Identify which cell holds the provided text, then report its [x, y] central coordinate. 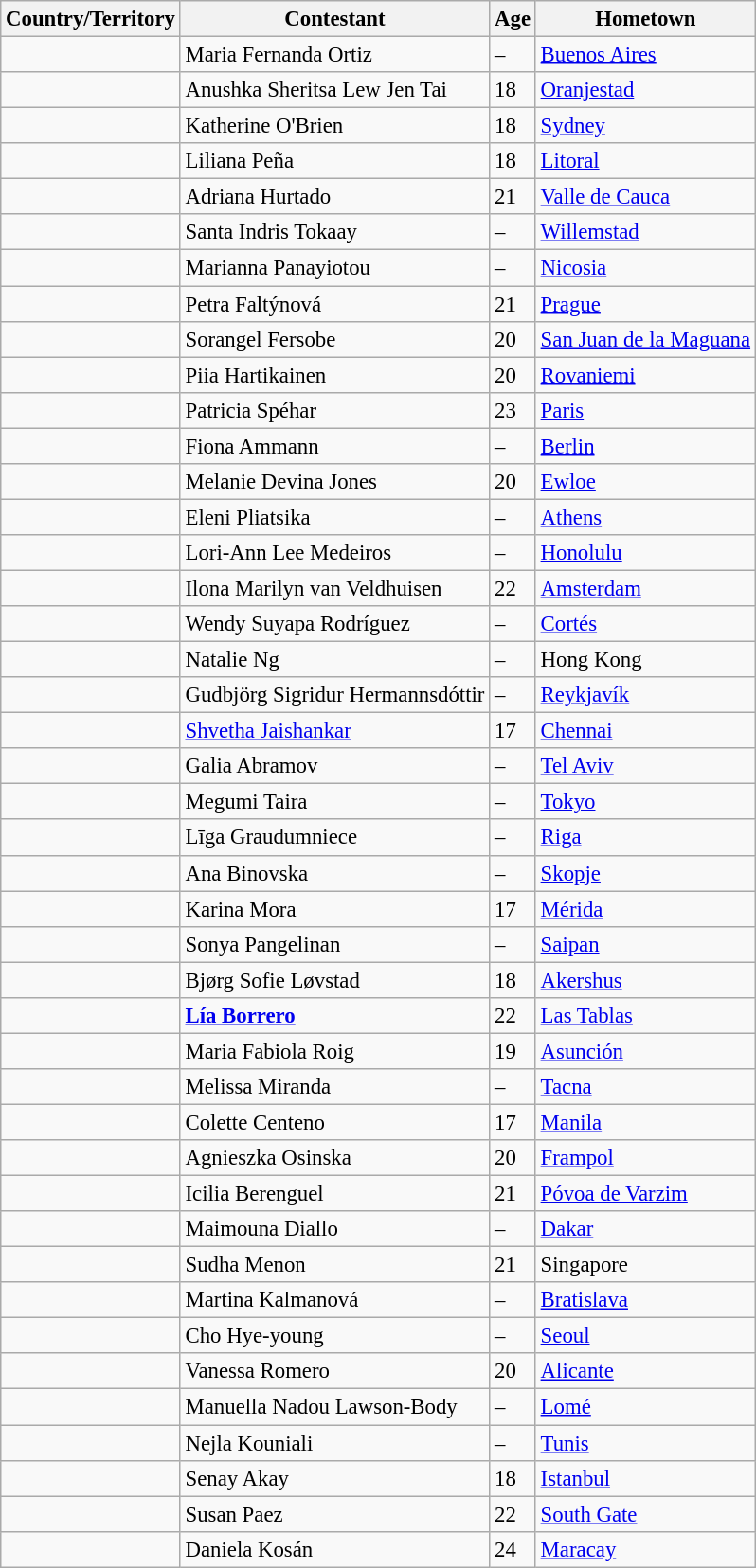
Saipan [645, 944]
19 [513, 1051]
Oranjestad [645, 90]
Las Tablas [645, 1016]
Manila [645, 1122]
Asunción [645, 1051]
Litoral [645, 161]
Wendy Suyapa Rodríguez [335, 624]
23 [513, 410]
Lomé [645, 1407]
Maria Fernanda Ortiz [335, 55]
Maimouna Diallo [335, 1229]
Nejla Kouniali [335, 1443]
Tunis [645, 1443]
Ilona Marilyn van Veldhuisen [335, 588]
Paris [645, 410]
Valle de Cauca [645, 197]
South Gate [645, 1514]
Athens [645, 517]
Bratislava [645, 1300]
Akershus [645, 980]
Līga Graudumniece [335, 838]
Chennai [645, 731]
Martina Kalmanová [335, 1300]
Riga [645, 838]
Hong Kong [645, 660]
Senay Akay [335, 1478]
Melissa Miranda [335, 1087]
San Juan de la Maguana [645, 339]
Karina Mora [335, 909]
Tel Aviv [645, 766]
Manuella Nadou Lawson-Body [335, 1407]
Bjørg Sofie Løvstad [335, 980]
Frampol [645, 1158]
Sonya Pangelinan [335, 944]
Maria Fabiola Roig [335, 1051]
Sudha Menon [335, 1265]
Nicosia [645, 268]
Berlin [645, 446]
Sorangel Fersobe [335, 339]
Seoul [645, 1336]
Mérida [645, 909]
Hometown [645, 19]
Póvoa de Varzim [645, 1194]
Icilia Berenguel [335, 1194]
Liliana Peña [335, 161]
Prague [645, 304]
Lori-Ann Lee Medeiros [335, 553]
Rovaniemi [645, 375]
Susan Paez [335, 1514]
Tacna [645, 1087]
Skopje [645, 873]
Reykjavík [645, 695]
Galia Abramov [335, 766]
Fiona Ammann [335, 446]
Melanie Devina Jones [335, 482]
Katherine O'Brien [335, 126]
Vanessa Romero [335, 1372]
Shvetha Jaishankar [335, 731]
Country/Territory [91, 19]
Alicante [645, 1372]
Piia Hartikainen [335, 375]
Age [513, 19]
Eleni Pliatsika [335, 517]
Amsterdam [645, 588]
Anushka Sheritsa Lew Jen Tai [335, 90]
Agnieszka Osinska [335, 1158]
Santa Indris Tokaay [335, 232]
Marianna Panayiotou [335, 268]
Ana Binovska [335, 873]
Patricia Spéhar [335, 410]
Colette Centeno [335, 1122]
Contestant [335, 19]
Ewloe [645, 482]
Daniela Kosán [335, 1549]
Megumi Taira [335, 802]
24 [513, 1549]
Gudbjörg Sigridur Hermannsdóttir [335, 695]
Maracay [645, 1549]
Honolulu [645, 553]
Singapore [645, 1265]
Lía Borrero [335, 1016]
Willemstad [645, 232]
Cortés [645, 624]
Dakar [645, 1229]
Petra Faltýnová [335, 304]
Istanbul [645, 1478]
Natalie Ng [335, 660]
Adriana Hurtado [335, 197]
Cho Hye-young [335, 1336]
Buenos Aires [645, 55]
Sydney [645, 126]
Tokyo [645, 802]
